Determine the [X, Y] coordinate at the center of the cell enclosing the given text.  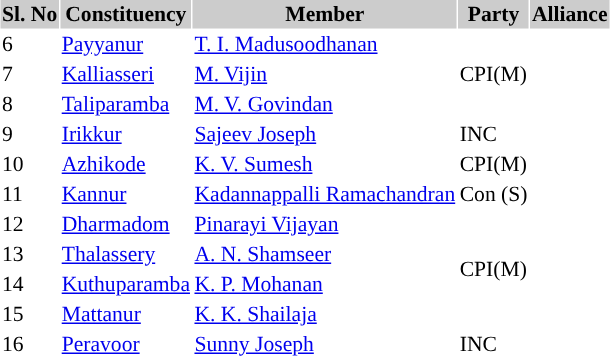
13 [29, 254]
Mattanur [126, 314]
Irikkur [126, 134]
Azhikode [126, 164]
K. K. Shailaja [325, 314]
M. Vijin [325, 74]
Sajeev Joseph [325, 134]
INC [494, 134]
Kuthuparamba [126, 284]
Con (S) [494, 194]
15 [29, 314]
10 [29, 164]
Kadannappalli Ramachandran [325, 194]
Member [325, 14]
Payyanur [126, 44]
Kannur [126, 194]
T. I. Madusoodhanan [325, 44]
Pinarayi Vijayan [325, 224]
A. N. Shamseer [325, 254]
Thalassery [126, 254]
6 [29, 44]
Constituency [126, 14]
K. P. Mohanan [325, 284]
Kalliasseri [126, 74]
Sl. No [29, 14]
Dharmadom [126, 224]
M. V. Govindan [325, 104]
Taliparamba [126, 104]
14 [29, 284]
Party [494, 14]
K. V. Sumesh [325, 164]
12 [29, 224]
9 [29, 134]
11 [29, 194]
8 [29, 104]
7 [29, 74]
Alliance [570, 14]
